Output the [x, y] coordinate of the center of the cell containing the given text.  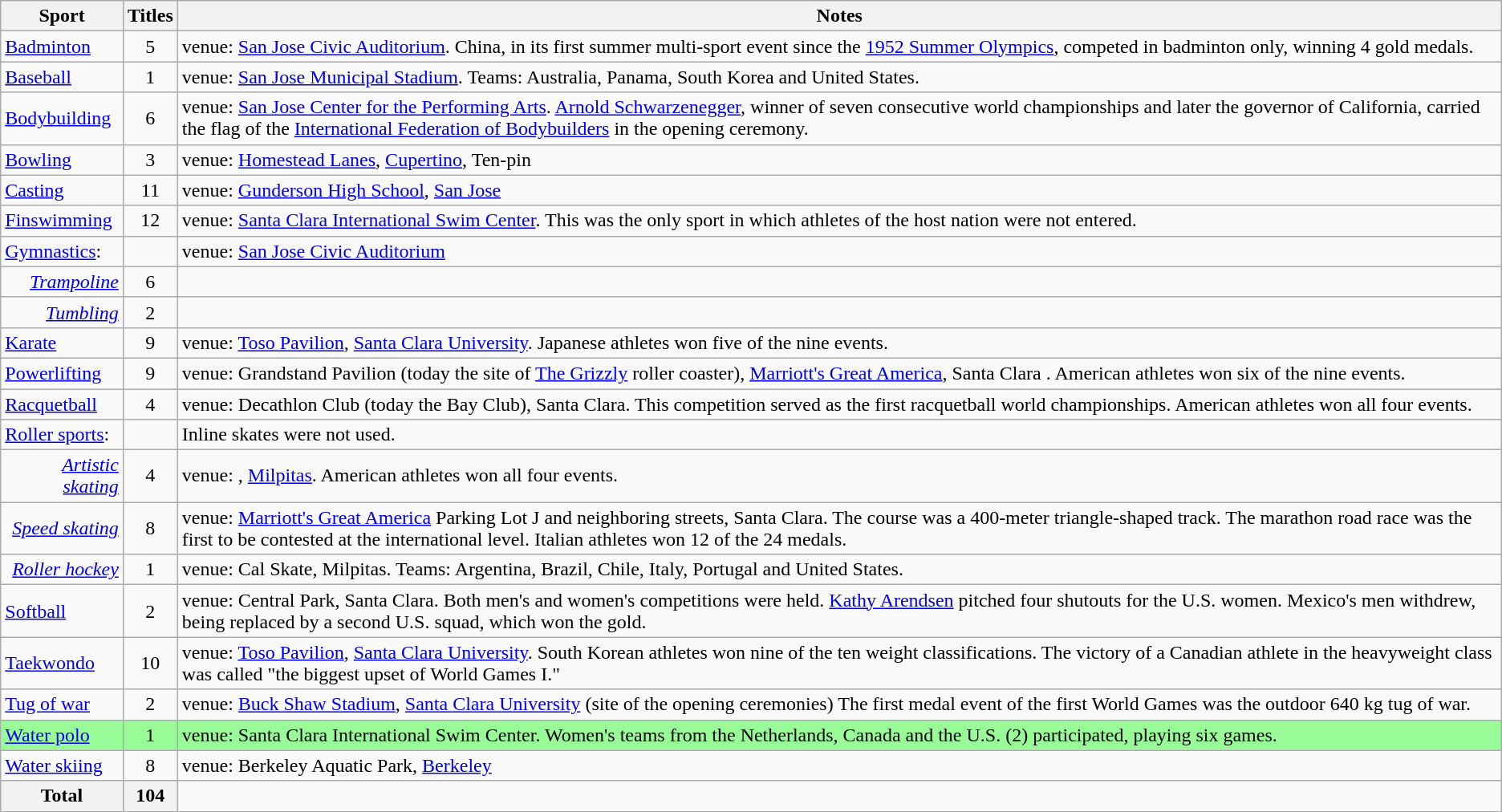
venue: San Jose Municipal Stadium. Teams: Australia, Panama, South Korea and United States. [839, 77]
Sport [63, 16]
Casting [63, 190]
Gymnastics: [63, 251]
Speed skating [63, 528]
Inline skates were not used. [839, 435]
Powerlifting [63, 373]
Tug of war [63, 704]
Notes [839, 16]
Racquetball [63, 404]
venue: Berkeley Aquatic Park, Berkeley [839, 765]
Total [63, 796]
venue: , Milpitas. American athletes won all four events. [839, 477]
3 [150, 160]
Karate [63, 343]
Tumbling [63, 312]
Taekwondo [63, 663]
Artistic skating [63, 477]
Roller hockey [63, 570]
Water polo [63, 735]
Water skiing [63, 765]
11 [150, 190]
12 [150, 221]
10 [150, 663]
venue: San Jose Civic Auditorium [839, 251]
Titles [150, 16]
venue: Toso Pavilion, Santa Clara University. Japanese athletes won five of the nine events. [839, 343]
Bowling [63, 160]
104 [150, 796]
Roller sports: [63, 435]
Badminton [63, 47]
venue: Cal Skate, Milpitas. Teams: Argentina, Brazil, Chile, Italy, Portugal and United States. [839, 570]
venue: Homestead Lanes, Cupertino, Ten-pin [839, 160]
venue: Santa Clara International Swim Center. Women's teams from the Netherlands, Canada and the U.S. (2) participated, playing six games. [839, 735]
Finswimming [63, 221]
5 [150, 47]
venue: Santa Clara International Swim Center. This was the only sport in which athletes of the host nation were not entered. [839, 221]
Trampoline [63, 282]
venue: Gunderson High School, San Jose [839, 190]
Softball [63, 611]
Bodybuilding [63, 119]
Baseball [63, 77]
